Return [x, y] of the center of cell containing provided text 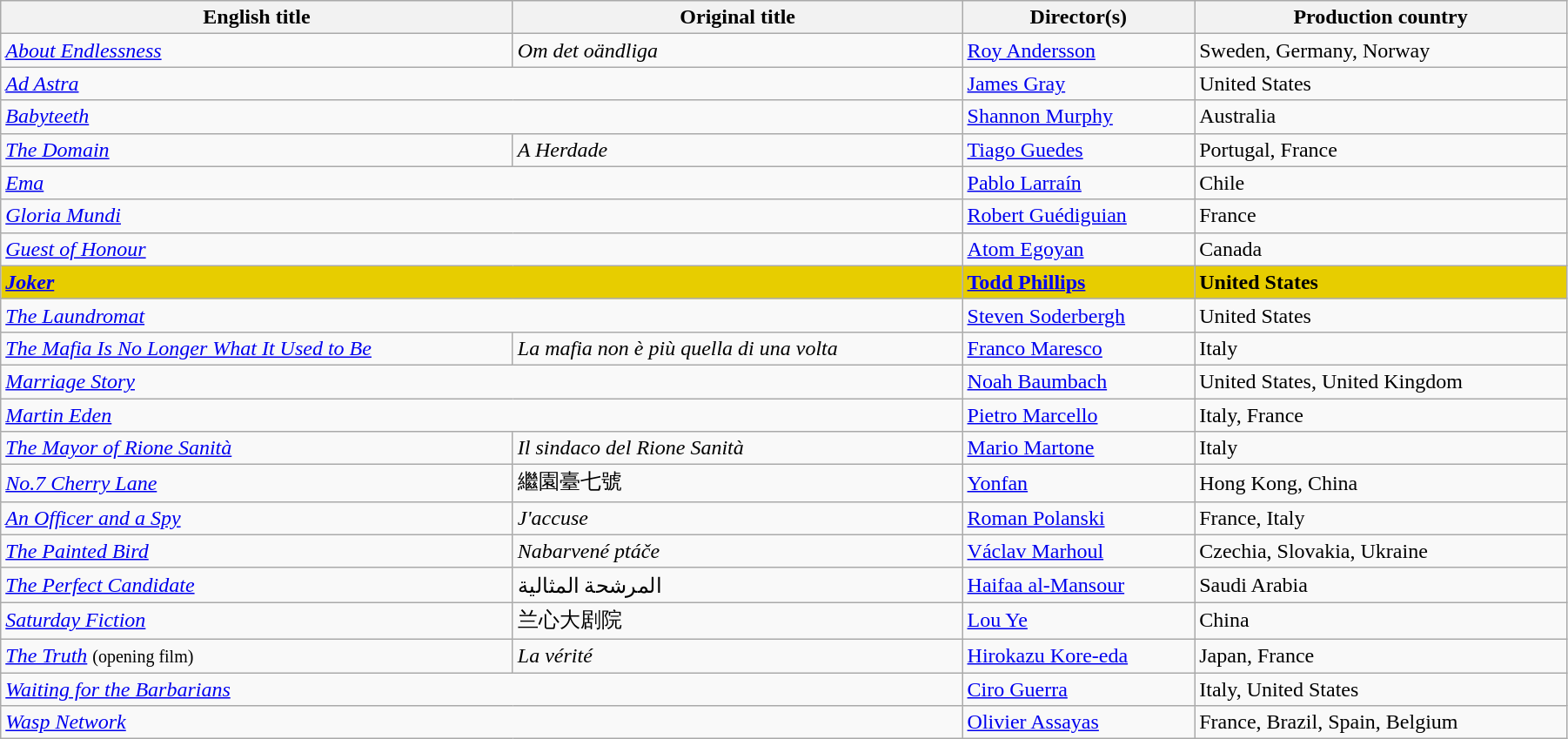
La vérité [738, 655]
Olivier Assayas [1079, 722]
Australia [1381, 117]
Václav Marhoul [1079, 551]
Ema [482, 183]
Production country [1381, 17]
Noah Baumbach [1079, 381]
La mafia non è più quella di una volta [738, 348]
English title [258, 17]
Portugal, France [1381, 150]
Canada [1381, 249]
Om det oändliga [738, 50]
France, Italy [1381, 518]
المرشحة المثالية [738, 585]
Italy, France [1381, 415]
Lou Ye [1079, 621]
Steven Soderbergh [1079, 315]
About Endlessness [258, 50]
The Laundromat [482, 315]
Martin Eden [482, 415]
Marriage Story [482, 381]
France [1381, 216]
Babyteeth [482, 117]
Franco Maresco [1079, 348]
兰心大剧院 [738, 621]
Roy Andersson [1079, 50]
Wasp Network [482, 722]
France, Brazil, Spain, Belgium [1381, 722]
Il sindaco del Rione Sanità [738, 448]
Robert Guédiguian [1079, 216]
Sweden, Germany, Norway [1381, 50]
The Mafia Is No Longer What It Used to Be [258, 348]
The Perfect Candidate [258, 585]
Nabarvené ptáče [738, 551]
Hong Kong, China [1381, 484]
Hirokazu Kore-eda [1079, 655]
Tiago Guedes [1079, 150]
The Truth (opening film) [258, 655]
Gloria Mundi [482, 216]
Director(s) [1079, 17]
Saturday Fiction [258, 621]
Original title [738, 17]
Japan, France [1381, 655]
The Painted Bird [258, 551]
Mario Martone [1079, 448]
China [1381, 621]
Yonfan [1079, 484]
Ad Astra [482, 84]
United States, United Kingdom [1381, 381]
A Herdade [738, 150]
Roman Polanski [1079, 518]
An Officer and a Spy [258, 518]
繼園臺七號 [738, 484]
Pablo Larraín [1079, 183]
Shannon Murphy [1079, 117]
Haifaa al-Mansour [1079, 585]
The Mayor of Rione Sanità [258, 448]
Czechia, Slovakia, Ukraine [1381, 551]
Italy, United States [1381, 689]
Ciro Guerra [1079, 689]
Joker [482, 282]
James Gray [1079, 84]
Chile [1381, 183]
Saudi Arabia [1381, 585]
Waiting for the Barbarians [482, 689]
J'accuse [738, 518]
Pietro Marcello [1079, 415]
Guest of Honour [482, 249]
The Domain [258, 150]
Todd Phillips [1079, 282]
No.7 Cherry Lane [258, 484]
Atom Egoyan [1079, 249]
